Pinpoint the cell where the given text exists, returning its [x, y] midpoint coordinate. 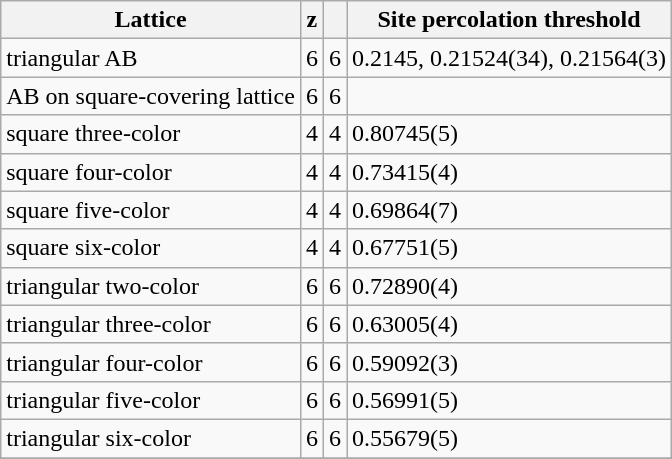
0.72890(4) [508, 286]
triangular AB [151, 58]
triangular four-color [151, 362]
triangular two-color [151, 286]
0.59092(3) [508, 362]
square five-color [151, 210]
0.80745(5) [508, 134]
0.2145, 0.21524(34), 0.21564(3) [508, 58]
Lattice [151, 20]
triangular five-color [151, 400]
AB on square-covering lattice [151, 96]
square four-color [151, 172]
0.67751(5) [508, 248]
0.63005(4) [508, 324]
z [312, 20]
square six-color [151, 248]
0.55679(5) [508, 438]
0.73415(4) [508, 172]
0.69864(7) [508, 210]
0.56991(5) [508, 400]
triangular three-color [151, 324]
Site percolation threshold [508, 20]
square three-color [151, 134]
triangular six-color [151, 438]
